Output the (x, y) coordinate of the center of the cell containing the given text.  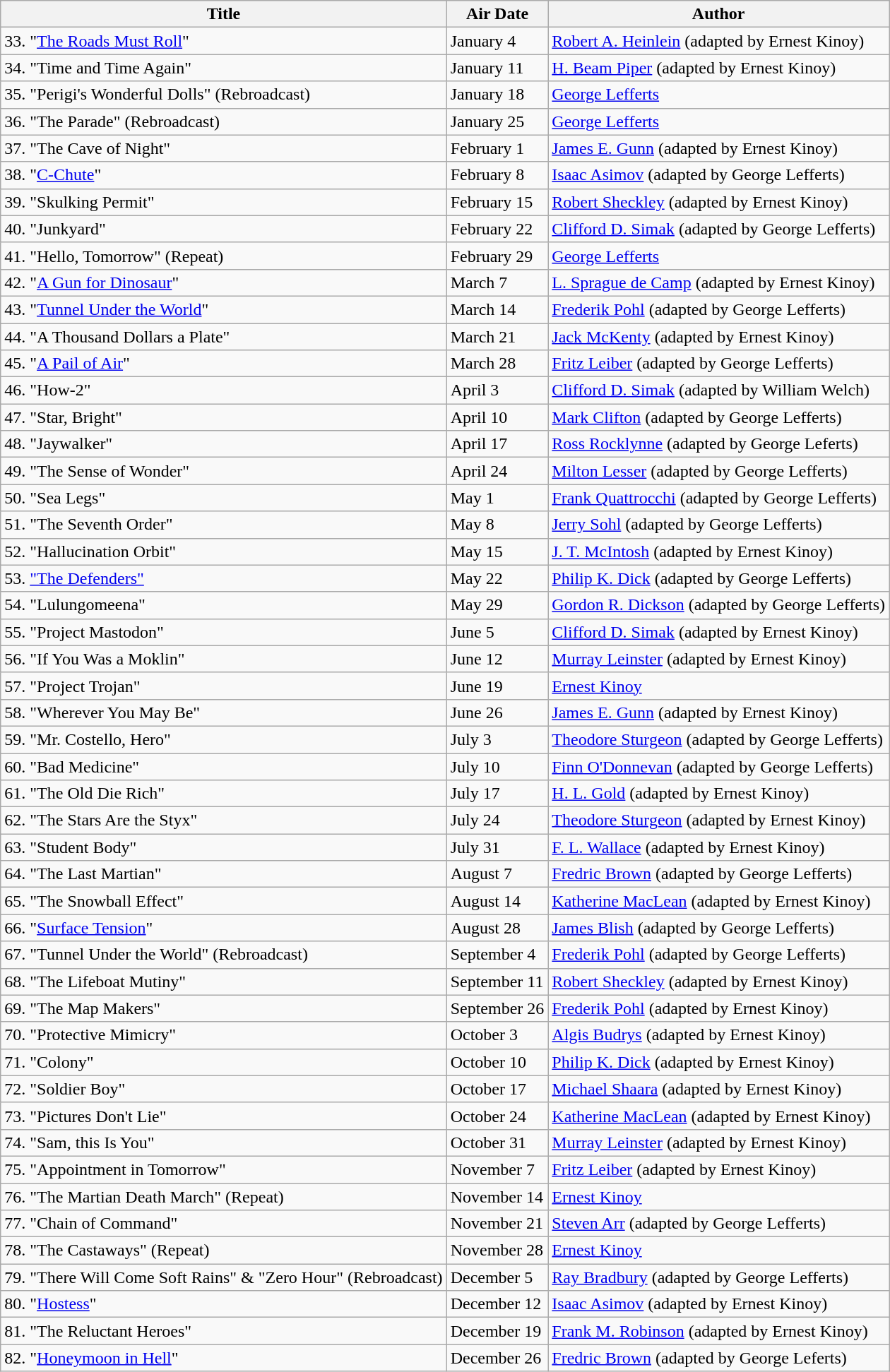
43. "Tunnel Under the World" (223, 309)
54. "Lulungomeena" (223, 605)
65. "The Snowball Effect" (223, 901)
May 29 (497, 605)
March 7 (497, 282)
Finn O'Donnevan (adapted by George Lefferts) (719, 766)
November 21 (497, 1224)
56. "If You Was a Moklin" (223, 659)
June 5 (497, 632)
June 26 (497, 712)
Steven Arr (adapted by George Lefferts) (719, 1224)
Clifford D. Simak (adapted by Ernest Kinoy) (719, 632)
April 10 (497, 417)
July 24 (497, 821)
Frank M. Robinson (adapted by Ernest Kinoy) (719, 1331)
January 18 (497, 95)
November 7 (497, 1169)
Fritz Leiber (adapted by Ernest Kinoy) (719, 1169)
James Blish (adapted by George Lefferts) (719, 928)
Ray Bradbury (adapted by George Lefferts) (719, 1277)
Frederik Pohl (adapted by Ernest Kinoy) (719, 1008)
60. "Bad Medicine" (223, 766)
Theodore Sturgeon (adapted by George Lefferts) (719, 739)
69. "The Map Makers" (223, 1008)
Theodore Sturgeon (adapted by Ernest Kinoy) (719, 821)
March 21 (497, 337)
47. "Star, Bright" (223, 417)
February 29 (497, 256)
September 26 (497, 1008)
51. "The Seventh Order" (223, 525)
71. "Colony" (223, 1062)
64. "The Last Martian" (223, 874)
39. "Skulking Permit" (223, 202)
59. "Mr. Costello, Hero" (223, 739)
76. "The Martian Death March" (Repeat) (223, 1197)
48. "Jaywalker" (223, 444)
H. Beam Piper (adapted by Ernest Kinoy) (719, 68)
December 12 (497, 1304)
April 24 (497, 471)
Clifford D. Simak (adapted by George Lefferts) (719, 229)
38. "C-Chute" (223, 175)
July 10 (497, 766)
October 24 (497, 1116)
49. "The Sense of Wonder" (223, 471)
Author (719, 14)
79. "There Will Come Soft Rains" & "Zero Hour" (Rebroadcast) (223, 1277)
Michael Shaara (adapted by Ernest Kinoy) (719, 1089)
May 8 (497, 525)
Air Date (497, 14)
Milton Lesser (adapted by George Lefferts) (719, 471)
53. "The Defenders" (223, 578)
February 22 (497, 229)
50. "Sea Legs" (223, 498)
January 4 (497, 41)
72. "Soldier Boy" (223, 1089)
Jerry Sohl (adapted by George Lefferts) (719, 525)
Clifford D. Simak (adapted by William Welch) (719, 390)
Jack McKenty (adapted by Ernest Kinoy) (719, 337)
June 12 (497, 659)
July 17 (497, 794)
35. "Perigi's Wonderful Dolls" (Rebroadcast) (223, 95)
Fredric Brown (adapted by George Leferts) (719, 1358)
80. "Hostess" (223, 1304)
September 11 (497, 982)
December 26 (497, 1358)
J. T. McIntosh (adapted by Ernest Kinoy) (719, 551)
November 28 (497, 1251)
August 7 (497, 874)
73. "Pictures Don't Lie" (223, 1116)
42. "A Gun for Dinosaur" (223, 282)
Fredric Brown (adapted by George Lefferts) (719, 874)
Philip K. Dick (adapted by Ernest Kinoy) (719, 1062)
57. "Project Trojan" (223, 686)
45. "A Pail of Air" (223, 364)
61. "The Old Die Rich" (223, 794)
81. "The Reluctant Heroes" (223, 1331)
58. "Wherever You May Be" (223, 712)
Isaac Asimov (adapted by George Lefferts) (719, 175)
Frank Quattrocchi (adapted by George Lefferts) (719, 498)
February 15 (497, 202)
July 3 (497, 739)
Robert A. Heinlein (adapted by Ernest Kinoy) (719, 41)
Philip K. Dick (adapted by George Lefferts) (719, 578)
Fritz Leiber (adapted by George Lefferts) (719, 364)
January 11 (497, 68)
May 22 (497, 578)
33. "The Roads Must Roll" (223, 41)
May 15 (497, 551)
October 10 (497, 1062)
February 8 (497, 175)
66. "Surface Tension" (223, 928)
August 14 (497, 901)
44. "A Thousand Dollars a Plate" (223, 337)
October 31 (497, 1143)
78. "The Castaways" (Repeat) (223, 1251)
January 25 (497, 121)
62. "The Stars Are the Styx" (223, 821)
46. "How-2" (223, 390)
74. "Sam, this Is You" (223, 1143)
Gordon R. Dickson (adapted by George Lefferts) (719, 605)
34. "Time and Time Again" (223, 68)
L. Sprague de Camp (adapted by Ernest Kinoy) (719, 282)
August 28 (497, 928)
37. "The Cave of Night" (223, 148)
67. "Tunnel Under the World" (Rebroadcast) (223, 955)
December 19 (497, 1331)
March 28 (497, 364)
April 3 (497, 390)
May 1 (497, 498)
Ross Rocklynne (adapted by George Leferts) (719, 444)
55. "Project Mastodon" (223, 632)
September 4 (497, 955)
75. "Appointment in Tomorrow" (223, 1169)
October 3 (497, 1035)
Algis Budrys (adapted by Ernest Kinoy) (719, 1035)
63. "Student Body" (223, 847)
41. "Hello, Tomorrow" (Repeat) (223, 256)
36. "The Parade" (Rebroadcast) (223, 121)
Title (223, 14)
April 17 (497, 444)
F. L. Wallace (adapted by Ernest Kinoy) (719, 847)
40. "Junkyard" (223, 229)
Isaac Asimov (adapted by Ernest Kinoy) (719, 1304)
82. "Honeymoon in Hell" (223, 1358)
Mark Clifton (adapted by George Lefferts) (719, 417)
February 1 (497, 148)
March 14 (497, 309)
July 31 (497, 847)
November 14 (497, 1197)
December 5 (497, 1277)
77. "Chain of Command" (223, 1224)
June 19 (497, 686)
70. "Protective Mimicry" (223, 1035)
52. "Hallucination Orbit" (223, 551)
October 17 (497, 1089)
68. "The Lifeboat Mutiny" (223, 982)
H. L. Gold (adapted by Ernest Kinoy) (719, 794)
